Scan for the cell matching the given text and deliver its [x, y] coordinate at center. 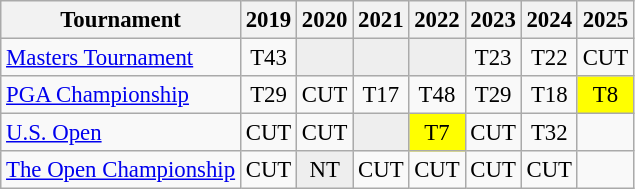
T32 [549, 133]
2021 [381, 20]
NT [325, 170]
2019 [268, 20]
T8 [605, 95]
The Open Championship [121, 170]
T22 [549, 58]
2022 [437, 20]
2025 [605, 20]
T17 [381, 95]
PGA Championship [121, 95]
U.S. Open [121, 133]
2024 [549, 20]
T23 [493, 58]
2020 [325, 20]
T7 [437, 133]
Masters Tournament [121, 58]
T48 [437, 95]
T18 [549, 95]
Tournament [121, 20]
2023 [493, 20]
T43 [268, 58]
